Capture the cell that displays the provided text and extract its (X, Y) central coordinate. 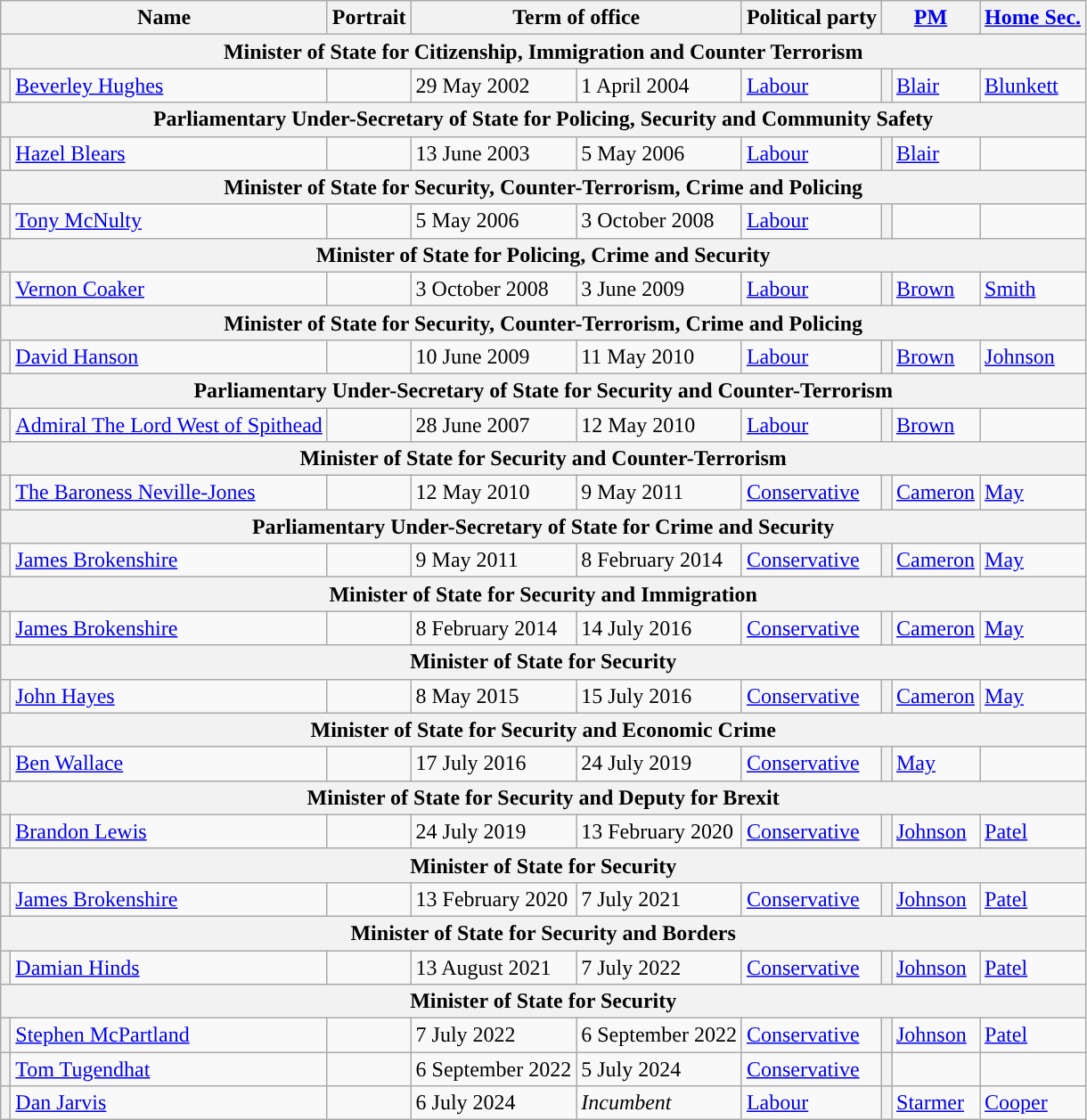
Blunkett (1034, 86)
Stephen McPartland (169, 1035)
1 April 2004 (659, 86)
Minister of State for Security and Immigration (543, 594)
7 July 2021 (659, 899)
Cooper (1034, 1103)
Term of office (576, 18)
Parliamentary Under-Secretary of State for Policing, Security and Community Safety (543, 119)
Parliamentary Under-Secretary of State for Security and Counter-Terrorism (543, 390)
15 July 2016 (659, 696)
Minister of State for Policing, Crime and Security (543, 255)
Hazel Blears (169, 153)
Minister of State for Security and Deputy for Brexit (543, 797)
Starmer (936, 1103)
David Hanson (169, 356)
28 June 2007 (494, 425)
3 June 2009 (659, 289)
The Baroness Neville-Jones (169, 493)
6 July 2024 (494, 1103)
Vernon Coaker (169, 289)
PM (930, 18)
Minister of State for Citizenship, Immigration and Counter Terrorism (543, 52)
8 May 2015 (494, 696)
Admiral The Lord West of Spithead (169, 425)
29 May 2002 (494, 86)
Ben Wallace (169, 764)
Minister of State for Security and Counter-Terrorism (543, 459)
Brandon Lewis (169, 831)
Tom Tugendhat (169, 1069)
Name (164, 18)
Minister of State for Security and Economic Crime (543, 730)
Dan Jarvis (169, 1103)
Portrait (369, 18)
Home Sec. (1034, 18)
Parliamentary Under-Secretary of State for Crime and Security (543, 527)
11 May 2010 (659, 356)
Minister of State for Security and Borders (543, 933)
13 June 2003 (494, 153)
10 June 2009 (494, 356)
17 July 2016 (494, 764)
5 July 2024 (659, 1069)
Beverley Hughes (169, 86)
Damian Hinds (169, 967)
Tony McNulty (169, 221)
Political party (811, 18)
Smith (1034, 289)
14 July 2016 (659, 628)
John Hayes (169, 696)
13 August 2021 (494, 967)
Incumbent (659, 1103)
